Scan for the cell matching the given text and deliver its [x, y] coordinate at center. 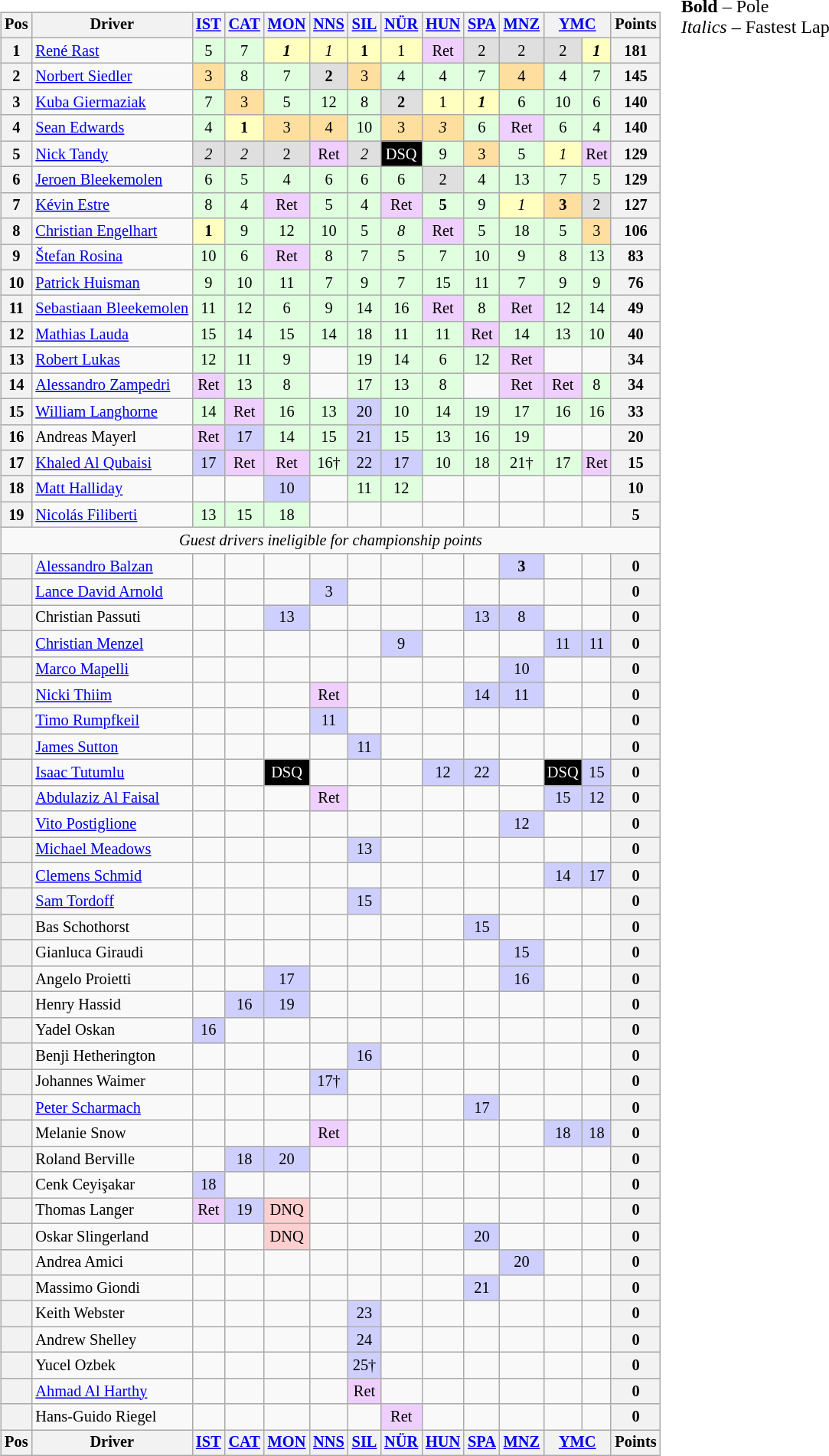
Ahmad Al Harthy [112, 1391]
Peter Scharmach [112, 1108]
16† [328, 463]
Abdulaziz Al Faisal [112, 798]
Mathias Lauda [112, 335]
Nick Tandy [112, 154]
127 [635, 205]
Sam Tordoff [112, 901]
Cenk Ceyişakar [112, 1185]
Clemens Schmid [112, 875]
Jeroen Bleekemolen [112, 180]
Hans-Guido Riegel [112, 1417]
Štefan Rosina [112, 257]
Benji Hetherington [112, 1056]
Thomas Langer [112, 1211]
Melanie Snow [112, 1134]
145 [635, 77]
Roland Berville [112, 1160]
Johannes Waimer [112, 1082]
83 [635, 257]
Khaled Al Qubaisi [112, 463]
21† [522, 463]
William Langhorne [112, 411]
Sean Edwards [112, 128]
Kévin Estre [112, 205]
106 [635, 231]
Patrick Huisman [112, 283]
Robert Lukas [112, 360]
Guest drivers ineligible for championship points [331, 541]
24 [364, 1340]
Vito Postiglione [112, 824]
Andrew Shelley [112, 1340]
Michael Meadows [112, 850]
Bas Schothorst [112, 928]
Andreas Mayerl [112, 437]
76 [635, 283]
René Rast [112, 51]
Gianluca Giraudi [112, 953]
Yadel Oskan [112, 1030]
Lance David Arnold [112, 592]
Nicki Thiim [112, 695]
Alessandro Balzan [112, 566]
Angelo Proietti [112, 979]
Kuba Giermaziak [112, 103]
Christian Menzel [112, 643]
Sebastiaan Bleekemolen [112, 309]
Nicolás Filiberti [112, 515]
Massimo Giondi [112, 1288]
Alessandro Zampedri [112, 386]
17† [328, 1082]
Norbert Siedler [112, 77]
Henry Hassid [112, 1005]
40 [635, 335]
49 [635, 309]
Yucel Ozbek [112, 1366]
23 [364, 1314]
181 [635, 51]
Oskar Slingerland [112, 1236]
Andrea Amici [112, 1262]
Isaac Tutumlu [112, 773]
33 [635, 411]
25† [364, 1366]
Christian Passuti [112, 618]
Timo Rumpfkeil [112, 721]
Keith Webster [112, 1314]
Marco Mapelli [112, 669]
Matt Halliday [112, 489]
Christian Engelhart [112, 231]
James Sutton [112, 747]
